Scan for the cell matching the given text and deliver its [x, y] coordinate at center. 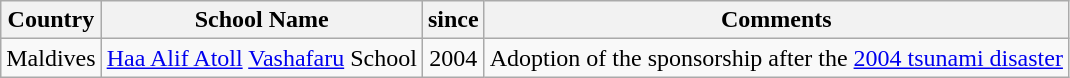
Comments [776, 20]
2004 [453, 58]
Country [51, 20]
Adoption of the sponsorship after the 2004 tsunami disaster [776, 58]
Maldives [51, 58]
Haa Alif Atoll Vashafaru School [262, 58]
School Name [262, 20]
since [453, 20]
